Determine the (x, y) coordinate at the center of the cell enclosing the given text.  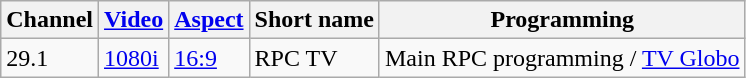
1080i (134, 58)
Programming (562, 20)
Main RPC programming / TV Globo (562, 58)
16:9 (209, 58)
Aspect (209, 20)
Short name (314, 20)
Video (134, 20)
Channel (50, 20)
29.1 (50, 58)
RPC TV (314, 58)
